Find where the given text appears and provide that cell's center as (X, Y) coordinate. 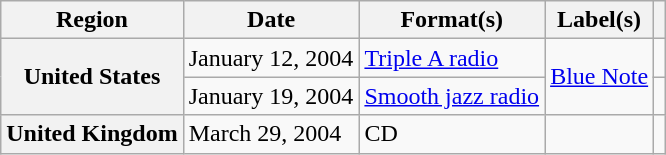
Label(s) (600, 20)
Smooth jazz radio (452, 96)
Date (271, 20)
Blue Note (600, 77)
January 12, 2004 (271, 58)
March 29, 2004 (271, 134)
January 19, 2004 (271, 96)
Format(s) (452, 20)
CD (452, 134)
United Kingdom (92, 134)
Region (92, 20)
Triple A radio (452, 58)
United States (92, 77)
